Search for the cell housing the specified text and yield its [X, Y] center coordinate. 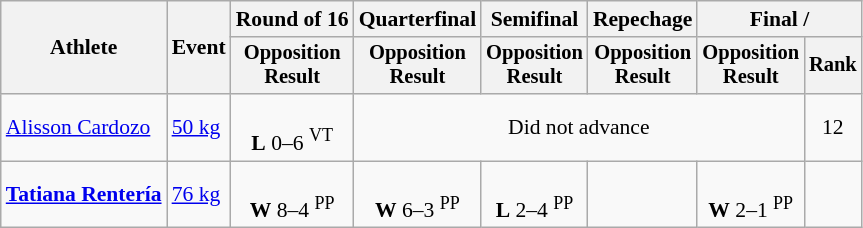
Tatiana Rentería [84, 194]
L 2–4 PP [534, 194]
Did not advance [579, 128]
Semifinal [534, 19]
Rank [833, 66]
Repechage [643, 19]
Quarterfinal [418, 19]
W 8–4 PP [292, 194]
W 2–1 PP [750, 194]
W 6–3 PP [418, 194]
12 [833, 128]
Athlete [84, 48]
Event [199, 48]
Alisson Cardozo [84, 128]
Round of 16 [292, 19]
Final / [779, 19]
L 0–6 VT [292, 128]
50 kg [199, 128]
76 kg [199, 194]
